Capture the cell that displays the provided text and extract its [x, y] central coordinate. 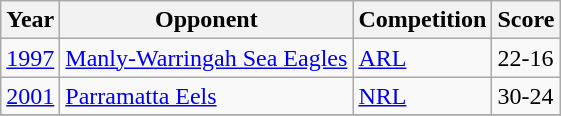
1997 [30, 58]
Manly-Warringah Sea Eagles [206, 58]
22-16 [526, 58]
Competition [422, 20]
2001 [30, 96]
ARL [422, 58]
Opponent [206, 20]
NRL [422, 96]
Parramatta Eels [206, 96]
Year [30, 20]
Score [526, 20]
30-24 [526, 96]
